Provide the [x, y] coordinate of the cell's center where the given text is located.  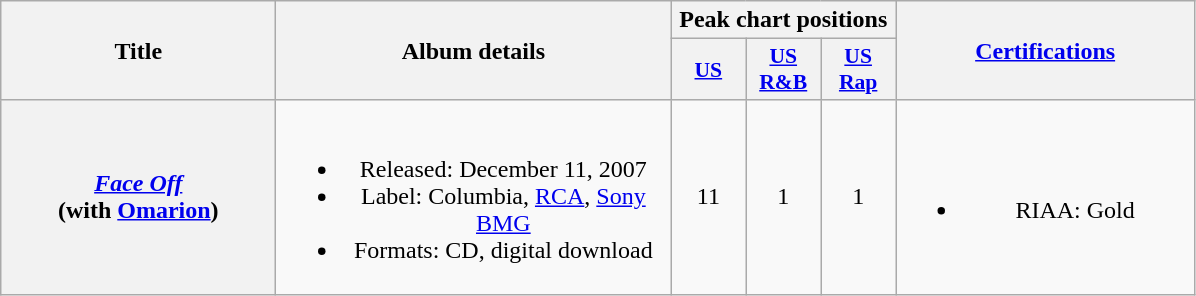
Certifications [1046, 50]
US [708, 70]
Peak chart positions [784, 20]
Title [138, 50]
Album details [474, 50]
Released: December 11, 2007Label: Columbia, RCA, Sony BMGFormats: CD, digital download [474, 197]
Face Off(with Omarion) [138, 197]
US R&B [784, 70]
RIAA: Gold [1046, 197]
US Rap [858, 70]
11 [708, 197]
